Return the (X, Y) coordinate for the center point of the cell that contains the specified text.  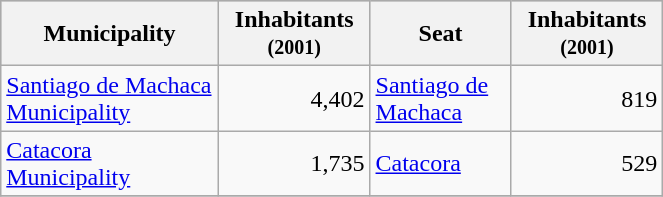
Catacora (440, 164)
819 (587, 98)
Santiago de Machaca Municipality (110, 98)
1,735 (294, 164)
Santiago de Machaca (440, 98)
4,402 (294, 98)
529 (587, 164)
Municipality (110, 34)
Catacora Municipality (110, 164)
Seat (440, 34)
